From the cell containing the given text, extract its center point as (X, Y) coordinate. 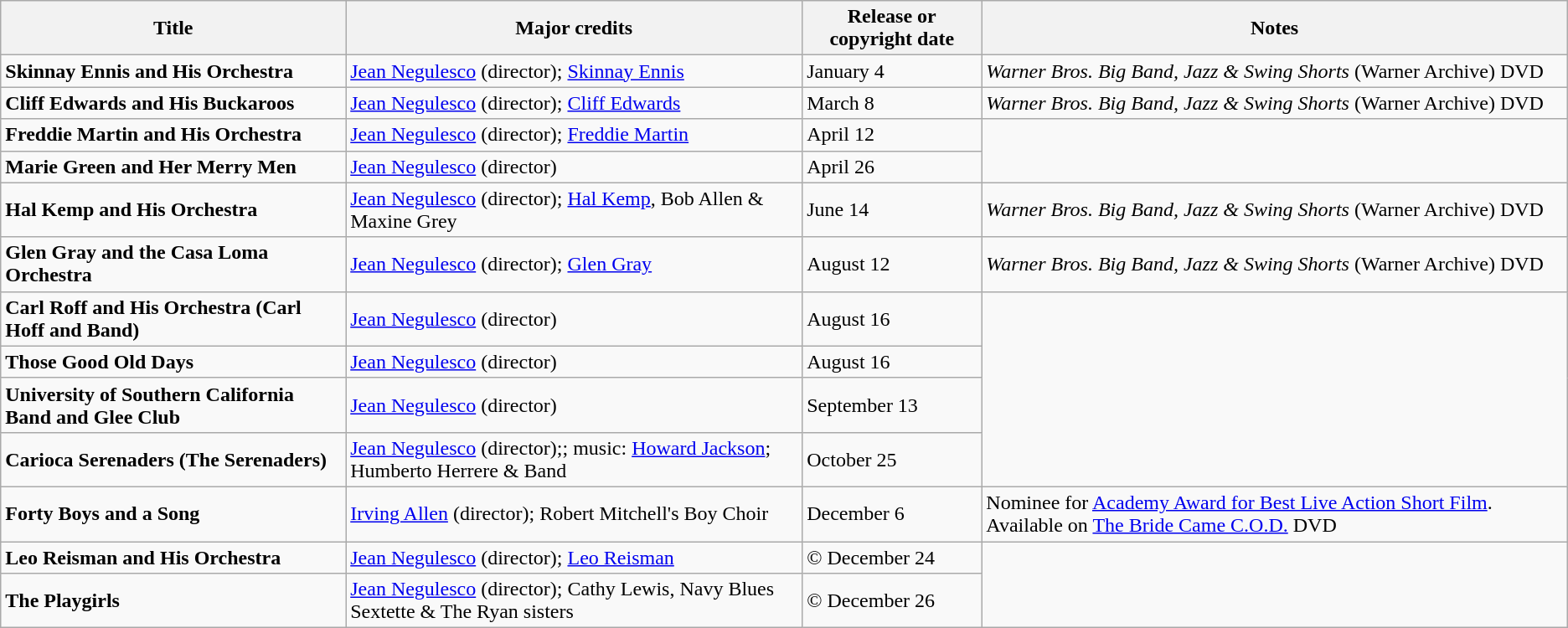
University of Southern California Band and Glee Club (173, 405)
August 12 (892, 265)
April 12 (892, 135)
January 4 (892, 71)
Notes (1275, 28)
September 13 (892, 405)
Cliff Edwards and His Buckaroos (173, 103)
Release or copyright date (892, 28)
October 25 (892, 459)
Leo Reisman and His Orchestra (173, 557)
Freddie Martin and His Orchestra (173, 135)
Nominee for Academy Award for Best Live Action Short Film. Available on The Bride Came C.O.D. DVD (1275, 514)
© December 26 (892, 601)
March 8 (892, 103)
Title (173, 28)
Glen Gray and the Casa Loma Orchestra (173, 265)
Forty Boys and a Song (173, 514)
Jean Negulesco (director); Cliff Edwards (575, 103)
Jean Negulesco (director); Cathy Lewis, Navy Blues Sextette & The Ryan sisters (575, 601)
Carl Roff and His Orchestra (Carl Hoff and Band) (173, 318)
June 14 (892, 209)
Jean Negulesco (director); Skinnay Ennis (575, 71)
Jean Negulesco (director); Glen Gray (575, 265)
Jean Negulesco (director); Freddie Martin (575, 135)
December 6 (892, 514)
© December 24 (892, 557)
Skinnay Ennis and His Orchestra (173, 71)
Jean Negulesco (director); Leo Reisman (575, 557)
Marie Green and Her Merry Men (173, 167)
Jean Negulesco (director);; music: Howard Jackson; Humberto Herrere & Band (575, 459)
Irving Allen (director); Robert Mitchell's Boy Choir (575, 514)
The Playgirls (173, 601)
Jean Negulesco (director); Hal Kemp, Bob Allen & Maxine Grey (575, 209)
Those Good Old Days (173, 362)
Carioca Serenaders (The Serenaders) (173, 459)
April 26 (892, 167)
Major credits (575, 28)
Hal Kemp and His Orchestra (173, 209)
